Detect which cell encompasses the target text, then output its [x, y] center coordinate. 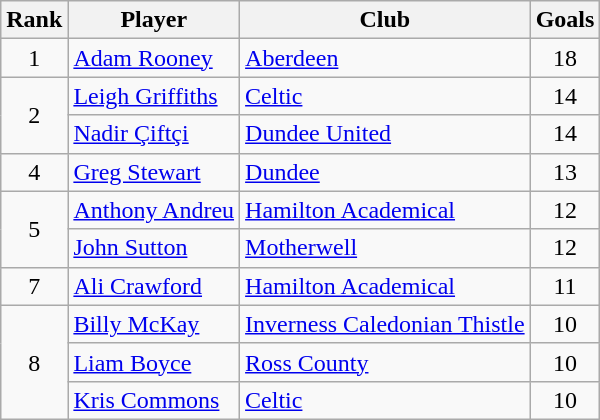
Motherwell [386, 248]
Rank [34, 20]
Ali Crawford [154, 286]
2 [34, 115]
11 [565, 286]
Adam Rooney [154, 58]
Leigh Griffiths [154, 96]
Kris Commons [154, 400]
Anthony Andreu [154, 210]
18 [565, 58]
7 [34, 286]
Greg Stewart [154, 172]
John Sutton [154, 248]
5 [34, 229]
13 [565, 172]
Aberdeen [386, 58]
Inverness Caledonian Thistle [386, 324]
1 [34, 58]
8 [34, 362]
Club [386, 20]
Dundee United [386, 134]
Ross County [386, 362]
4 [34, 172]
Player [154, 20]
Liam Boyce [154, 362]
Billy McKay [154, 324]
Goals [565, 20]
Dundee [386, 172]
Nadir Çiftçi [154, 134]
